Locate the cell with the specified text and output its [x, y] center coordinate. 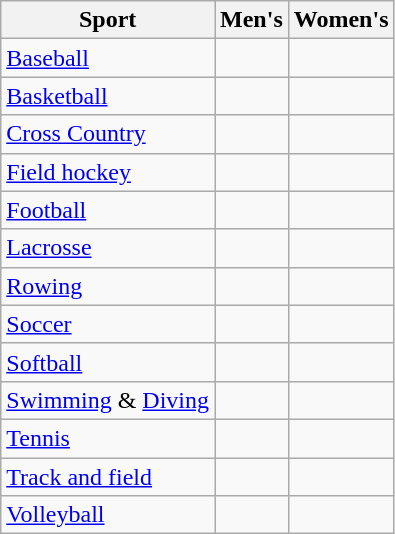
Sport [108, 20]
Lacrosse [108, 248]
Field hockey [108, 172]
Soccer [108, 324]
Football [108, 210]
Track and field [108, 477]
Tennis [108, 438]
Women's [341, 20]
Basketball [108, 96]
Baseball [108, 58]
Men's [252, 20]
Volleyball [108, 515]
Softball [108, 362]
Swimming & Diving [108, 400]
Cross Country [108, 134]
Rowing [108, 286]
